Provide the [X, Y] coordinate of the cell's center where the given text is located.  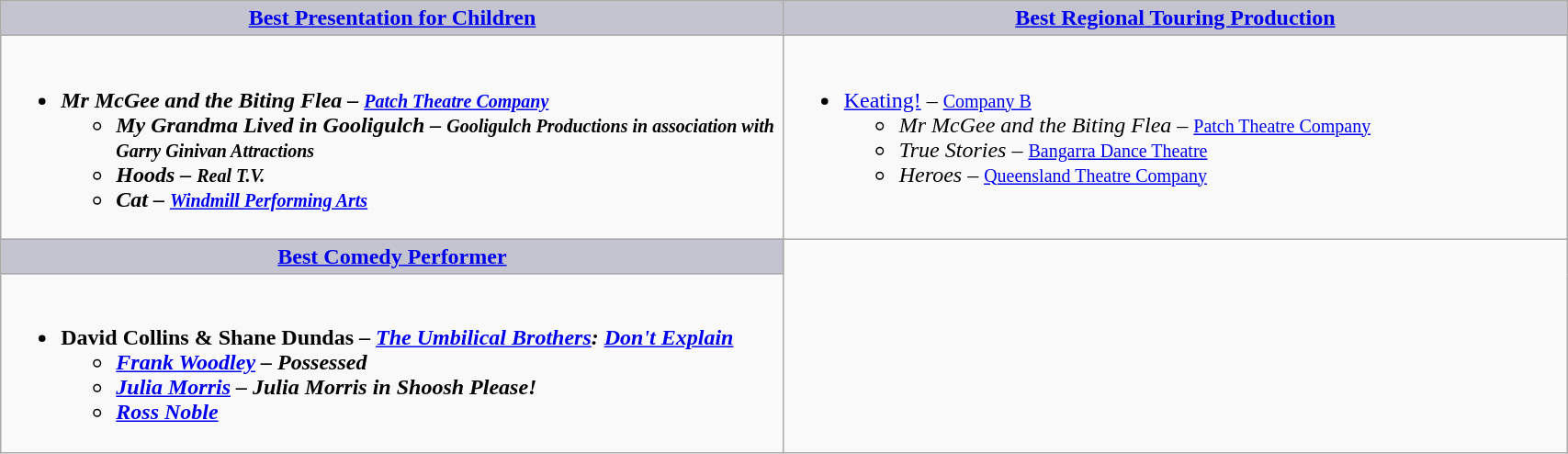
David Collins & Shane Dundas – The Umbilical Brothers: Don't ExplainFrank Woodley – PossessedJulia Morris – Julia Morris in Shoosh Please!Ross Noble [392, 363]
Best Comedy Performer [392, 256]
Keating! – Company BMr McGee and the Biting Flea – Patch Theatre CompanyTrue Stories – Bangarra Dance TheatreHeroes – Queensland Theatre Company [1175, 138]
Best Regional Touring Production [1175, 18]
Best Presentation for Children [392, 18]
